For the text-containing cell, return its midpoint in [x, y] coordinate format. 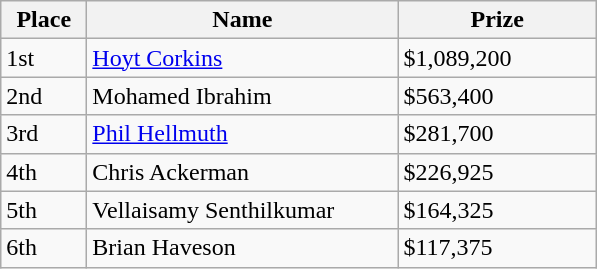
5th [44, 210]
$281,700 [498, 134]
$164,325 [498, 210]
Chris Ackerman [242, 172]
2nd [44, 96]
Name [242, 20]
$117,375 [498, 248]
Prize [498, 20]
Brian Haveson [242, 248]
1st [44, 58]
$563,400 [498, 96]
$1,089,200 [498, 58]
Phil Hellmuth [242, 134]
Vellaisamy Senthilkumar [242, 210]
Place [44, 20]
3rd [44, 134]
$226,925 [498, 172]
Mohamed Ibrahim [242, 96]
4th [44, 172]
6th [44, 248]
Hoyt Corkins [242, 58]
